Return the [x, y] coordinate for the center point of the cell that contains the specified text.  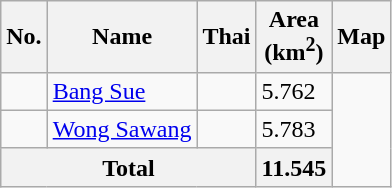
Thai [226, 37]
11.545 [294, 167]
Area(km2) [294, 37]
Wong Sawang [122, 129]
No. [24, 37]
Name [122, 37]
5.762 [294, 91]
5.783 [294, 129]
Total [128, 167]
Map [362, 37]
Bang Sue [122, 91]
